Return the (X, Y) coordinate for the center point of the cell that contains the specified text.  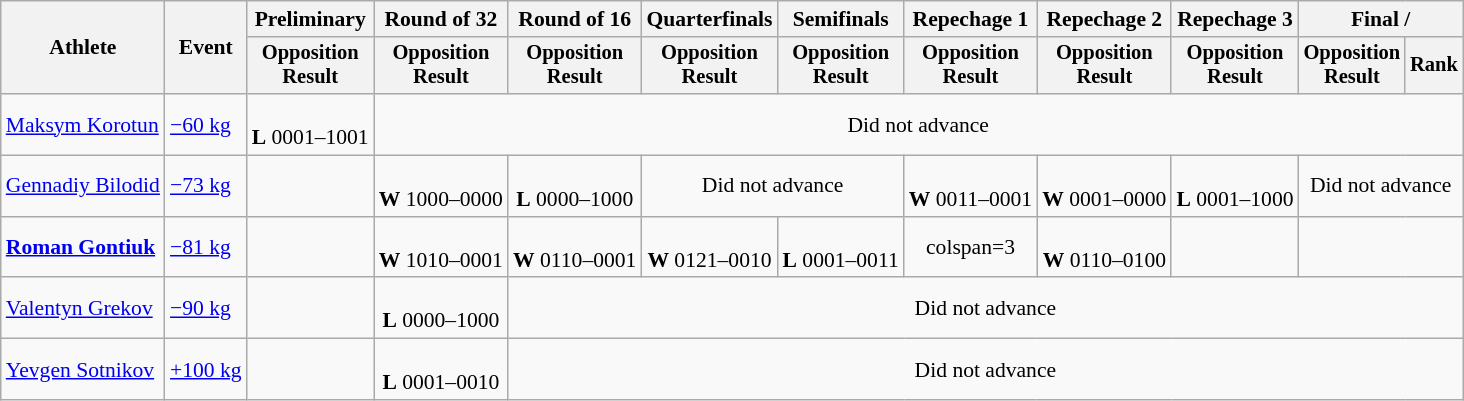
W 0011–0001 (970, 186)
Valentyn Grekov (83, 308)
Preliminary (310, 19)
−81 kg (206, 248)
W 1010–0001 (441, 248)
Repechage 2 (1104, 19)
W 0110–0100 (1104, 248)
Maksym Korotun (83, 124)
Final / (1381, 19)
Event (206, 48)
+100 kg (206, 370)
Repechage 3 (1234, 19)
L 0001–0010 (441, 370)
L 0001–0011 (840, 248)
W 0001–0000 (1104, 186)
W 1000–0000 (441, 186)
Roman Gontiuk (83, 248)
−73 kg (206, 186)
L 0001–1000 (1234, 186)
W 0121–0010 (709, 248)
Round of 32 (441, 19)
Athlete (83, 48)
Repechage 1 (970, 19)
Gennadiy Bilodid (83, 186)
Quarterfinals (709, 19)
Semifinals (840, 19)
Round of 16 (574, 19)
−90 kg (206, 308)
Rank (1434, 66)
W 0110–0001 (574, 248)
Yevgen Sotnikov (83, 370)
−60 kg (206, 124)
L 0001–1001 (310, 124)
colspan=3 (970, 248)
